Extract the [x, y] coordinate from the center of the cell holding the provided text.  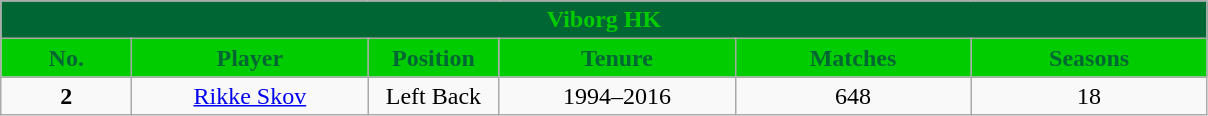
Left Back [434, 96]
Tenure [617, 58]
Viborg HK [604, 20]
18 [1089, 96]
Position [434, 58]
1994–2016 [617, 96]
Seasons [1089, 58]
Rikke Skov [250, 96]
Player [250, 58]
Matches [853, 58]
648 [853, 96]
No. [66, 58]
2 [66, 96]
